Extract the [X, Y] coordinate from the center of the cell holding the provided text.  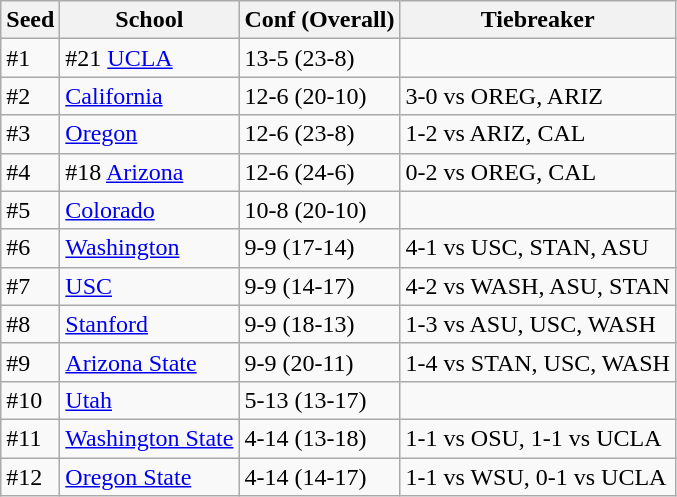
#9 [30, 362]
Stanford [150, 324]
0-2 vs OREG, CAL [538, 172]
Oregon State [150, 477]
#1 [30, 58]
#4 [30, 172]
9-9 (18-13) [320, 324]
#12 [30, 477]
Washington [150, 248]
12-6 (20-10) [320, 96]
USC [150, 286]
#5 [30, 210]
#11 [30, 438]
Arizona State [150, 362]
1-3 vs ASU, USC, WASH [538, 324]
Seed [30, 20]
1-1 vs WSU, 0-1 vs UCLA [538, 477]
3-0 vs OREG, ARIZ [538, 96]
#6 [30, 248]
1-1 vs OSU, 1-1 vs UCLA [538, 438]
9-9 (14-17) [320, 286]
1-4 vs STAN, USC, WASH [538, 362]
Oregon [150, 134]
4-1 vs USC, STAN, ASU [538, 248]
4-14 (14-17) [320, 477]
Washington State [150, 438]
#8 [30, 324]
#2 [30, 96]
#10 [30, 400]
10-8 (20-10) [320, 210]
Colorado [150, 210]
4-14 (13-18) [320, 438]
4-2 vs WASH, ASU, STAN [538, 286]
California [150, 96]
Conf (Overall) [320, 20]
#21 UCLA [150, 58]
School [150, 20]
Utah [150, 400]
Tiebreaker [538, 20]
9-9 (17-14) [320, 248]
12-6 (23-8) [320, 134]
#18 Arizona [150, 172]
5-13 (13-17) [320, 400]
#7 [30, 286]
12-6 (24-6) [320, 172]
9-9 (20-11) [320, 362]
#3 [30, 134]
13-5 (23-8) [320, 58]
1-2 vs ARIZ, CAL [538, 134]
